From the cell containing the given text, extract its center point as (x, y) coordinate. 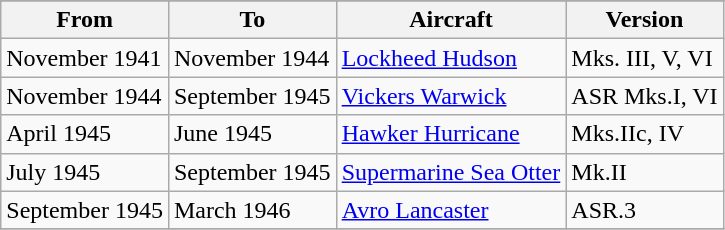
To (252, 20)
ASR.3 (644, 210)
June 1945 (252, 134)
July 1945 (85, 172)
March 1946 (252, 210)
Version (644, 20)
Mks. III, V, VI (644, 58)
November 1941 (85, 58)
Supermarine Sea Otter (451, 172)
Lockheed Hudson (451, 58)
Aircraft (451, 20)
April 1945 (85, 134)
Mks.IIc, IV (644, 134)
Mk.II (644, 172)
From (85, 20)
Hawker Hurricane (451, 134)
ASR Mks.I, VI (644, 96)
Vickers Warwick (451, 96)
Avro Lancaster (451, 210)
